Identify which cell holds the provided text, then report its (X, Y) central coordinate. 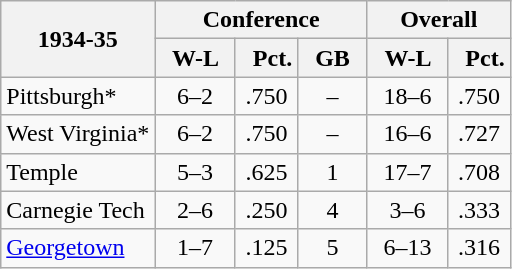
Pittsburgh* (78, 96)
17–7 (407, 172)
6–13 (407, 248)
Conference (262, 20)
3–6 (407, 210)
.333 (479, 210)
4 (333, 210)
.708 (479, 172)
.727 (479, 134)
.316 (479, 248)
GB (333, 58)
.125 (266, 248)
Overall (438, 20)
1934-35 (78, 39)
5 (333, 248)
West Virginia* (78, 134)
1–7 (195, 248)
Temple (78, 172)
18–6 (407, 96)
.625 (266, 172)
.250 (266, 210)
16–6 (407, 134)
1 (333, 172)
Georgetown (78, 248)
Carnegie Tech (78, 210)
5–3 (195, 172)
2–6 (195, 210)
